Pinpoint the cell where the given text exists, returning its (X, Y) midpoint coordinate. 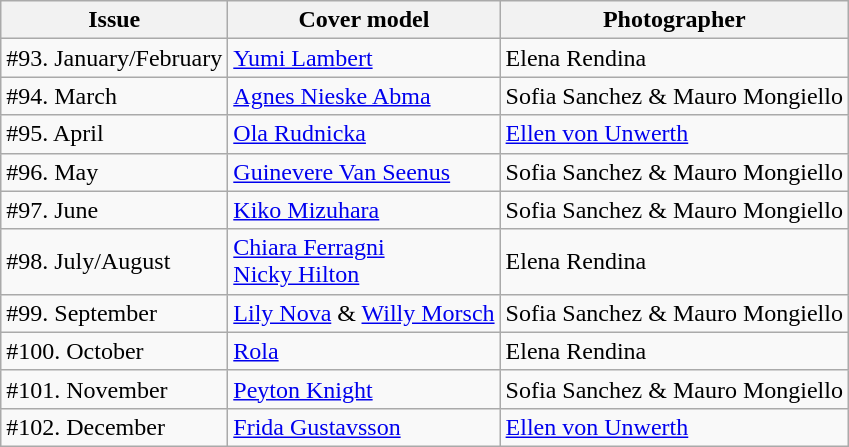
#101. November (114, 389)
#102. December (114, 427)
Peyton Knight (364, 389)
Lily Nova & Willy Morsch (364, 313)
Cover model (364, 20)
#95. April (114, 134)
Photographer (674, 20)
#93. January/February (114, 58)
#100. October (114, 351)
#99. September (114, 313)
Chiara FerragniNicky Hilton (364, 262)
Kiko Mizuhara (364, 210)
Guinevere Van Seenus (364, 172)
#98. July/August (114, 262)
Agnes Nieske Abma (364, 96)
Ola Rudnicka (364, 134)
#96. May (114, 172)
Rola (364, 351)
Issue (114, 20)
Frida Gustavsson (364, 427)
#97. June (114, 210)
Yumi Lambert (364, 58)
#94. March (114, 96)
